Pinpoint the cell where the given text exists, returning its [x, y] midpoint coordinate. 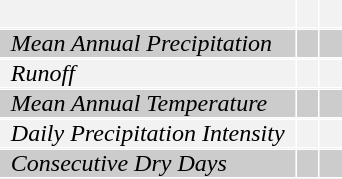
Daily Precipitation Intensity [148, 133]
Mean Annual Precipitation [148, 43]
Mean Annual Temperature [148, 103]
Consecutive Dry Days [148, 163]
Runoff [148, 73]
